From the cell containing the given text, extract its center point as [x, y] coordinate. 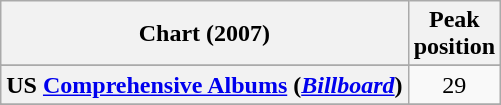
US Comprehensive Albums (Billboard) [204, 85]
Peak position [454, 34]
29 [454, 85]
Chart (2007) [204, 34]
